Pinpoint the cell where the given text exists, returning its (X, Y) midpoint coordinate. 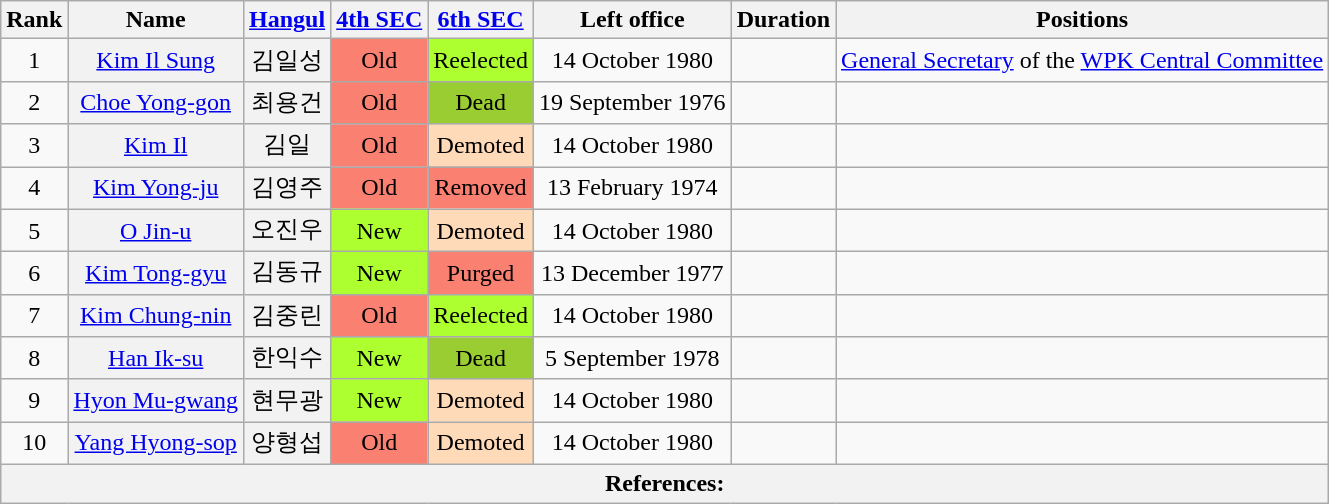
Hyon Mu-gwang (156, 400)
6th SEC (481, 20)
Removed (481, 188)
13 February 1974 (632, 188)
6 (34, 274)
5 September 1978 (632, 358)
김중린 (288, 316)
최용건 (288, 102)
Han Ik-su (156, 358)
1 (34, 60)
2 (34, 102)
Purged (481, 274)
References: (665, 483)
오진우 (288, 230)
7 (34, 316)
19 September 1976 (632, 102)
9 (34, 400)
Kim Tong-gyu (156, 274)
Name (156, 20)
양형섭 (288, 444)
현무광 (288, 400)
한익수 (288, 358)
Hangul (288, 20)
Left office (632, 20)
김일성 (288, 60)
4 (34, 188)
Positions (1082, 20)
김영주 (288, 188)
General Secretary of the WPK Central Committee (1082, 60)
3 (34, 146)
Rank (34, 20)
13 December 1977 (632, 274)
8 (34, 358)
Kim Il (156, 146)
김일 (288, 146)
김동규 (288, 274)
Kim Il Sung (156, 60)
Yang Hyong-sop (156, 444)
Duration (783, 20)
Kim Yong-ju (156, 188)
10 (34, 444)
Choe Yong-gon (156, 102)
O Jin-u (156, 230)
5 (34, 230)
Kim Chung-nin (156, 316)
4th SEC (380, 20)
